Provide the [x, y] coordinate of the cell's center where the given text is located.  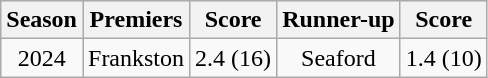
Premiers [136, 20]
Season [42, 20]
2024 [42, 58]
Frankston [136, 58]
Seaford [339, 58]
2.4 (16) [234, 58]
1.4 (10) [444, 58]
Runner-up [339, 20]
